Pinpoint the cell where the given text exists, returning its [X, Y] midpoint coordinate. 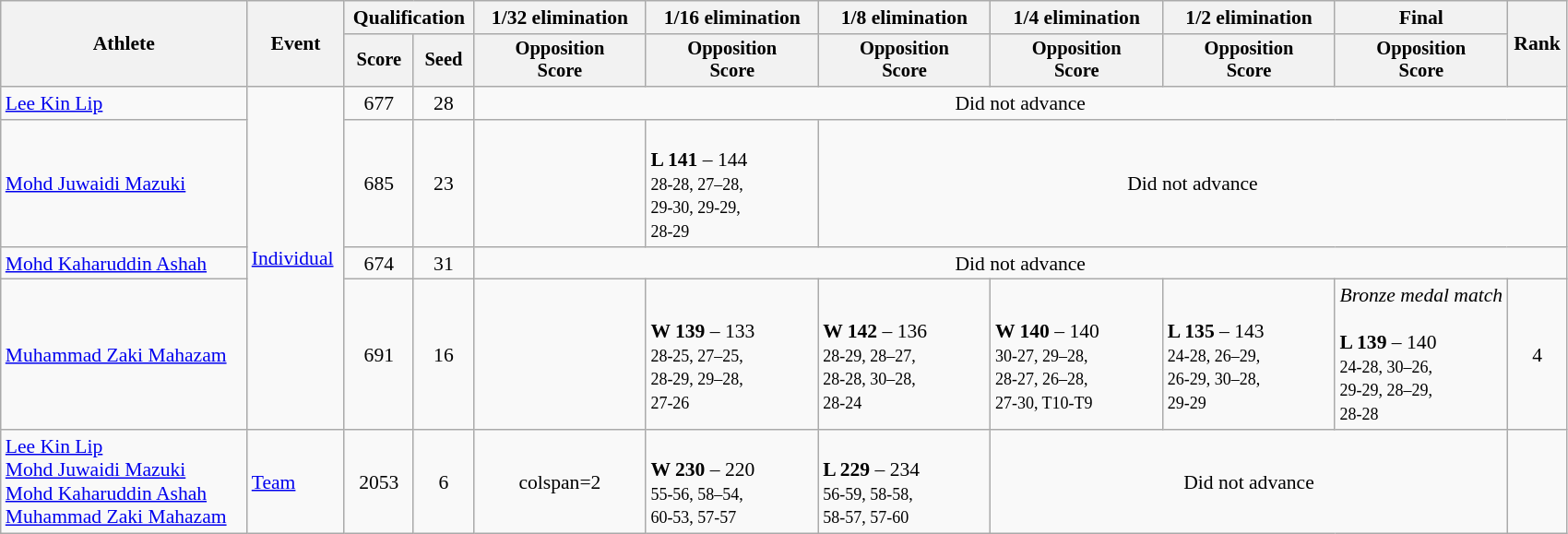
6 [443, 481]
28 [443, 103]
Muhammad Zaki Mahazam [124, 354]
L 135 – 14324-28, 26–29,26-29, 30–28,29-29 [1249, 354]
1/16 elimination [732, 18]
Seed [443, 61]
23 [443, 184]
W 140 – 14030-27, 29–28,28-27, 26–28,27-30, T10-T9 [1077, 354]
1/2 elimination [1249, 18]
1/4 elimination [1077, 18]
Bronze medal matchL 139 – 14024-28, 30–26,29-29, 28–29,28-28 [1420, 354]
Individual [296, 258]
31 [443, 264]
1/8 elimination [904, 18]
4 [1537, 354]
Mohd Kaharuddin Ashah [124, 264]
Event [296, 44]
colspan=2 [561, 481]
691 [378, 354]
Lee Kin Lip [124, 103]
674 [378, 264]
W 230 – 22055-56, 58–54,60-53, 57-57 [732, 481]
2053 [378, 481]
685 [378, 184]
Team [296, 481]
Lee Kin LipMohd Juwaidi MazukiMohd Kaharuddin AshahMuhammad Zaki Mahazam [124, 481]
16 [443, 354]
1/32 elimination [561, 18]
L 141 – 14428-28, 27–28,29-30, 29-29,28-29 [732, 184]
Rank [1537, 44]
W 142 – 13628-29, 28–27,28-28, 30–28,28-24 [904, 354]
W 139 – 13328-25, 27–25,28-29, 29–28,27-26 [732, 354]
Score [378, 61]
Mohd Juwaidi Mazuki [124, 184]
Final [1420, 18]
Athlete [124, 44]
L 229 – 23456-59, 58-58,58-57, 57-60 [904, 481]
677 [378, 103]
Qualification [409, 18]
